Find where the given text appears and provide that cell's center as [X, Y] coordinate. 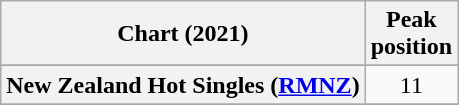
New Zealand Hot Singles (RMNZ) [183, 85]
11 [411, 85]
Chart (2021) [183, 34]
Peakposition [411, 34]
